Search for the cell housing the specified text and yield its [x, y] center coordinate. 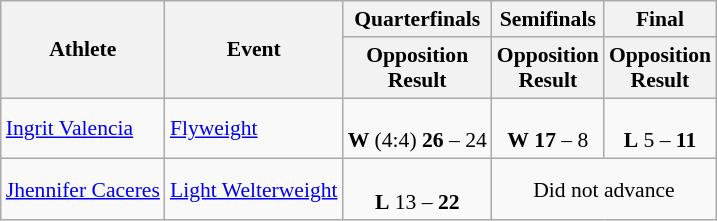
Final [660, 19]
L 13 – 22 [418, 190]
Semifinals [548, 19]
W 17 – 8 [548, 128]
Athlete [83, 50]
Flyweight [254, 128]
Jhennifer Caceres [83, 190]
Light Welterweight [254, 190]
L 5 – 11 [660, 128]
Ingrit Valencia [83, 128]
W (4:4) 26 – 24 [418, 128]
Did not advance [604, 190]
Quarterfinals [418, 19]
Event [254, 50]
